Search for the cell housing the specified text and yield its [x, y] center coordinate. 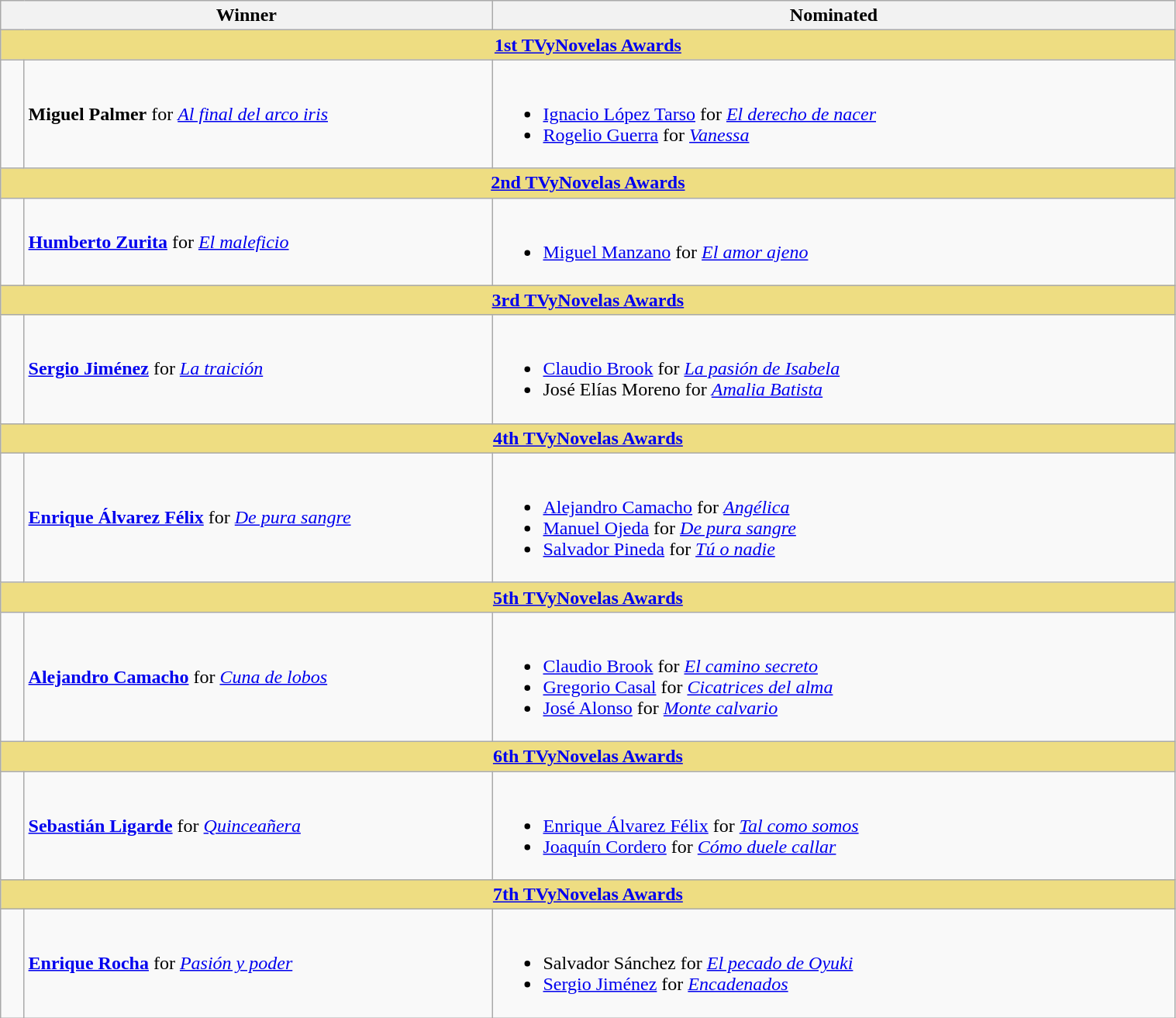
Miguel Manzano for El amor ajeno [834, 242]
6th TVyNovelas Awards [588, 756]
Winner [247, 16]
Sergio Jiménez for La traición [258, 369]
2nd TVyNovelas Awards [588, 183]
Sebastián Ligarde for Quinceañera [258, 825]
Alejandro Camacho for Cuna de lobos [258, 676]
7th TVyNovelas Awards [588, 895]
Miguel Palmer for Al final del arco iris [258, 114]
Humberto Zurita for El maleficio [258, 242]
Salvador Sánchez for El pecado de OyukiSergio Jiménez for Encadenados [834, 964]
4th TVyNovelas Awards [588, 438]
Claudio Brook for El camino secretoGregorio Casal for Cicatrices del almaJosé Alonso for Monte calvario [834, 676]
3rd TVyNovelas Awards [588, 300]
Claudio Brook for La pasión de IsabelaJosé Elías Moreno for Amalia Batista [834, 369]
5th TVyNovelas Awards [588, 597]
Alejandro Camacho for AngélicaManuel Ojeda for De pura sangreSalvador Pineda for Tú o nadie [834, 518]
Enrique Rocha for Pasión y poder [258, 964]
1st TVyNovelas Awards [588, 45]
Enrique Álvarez Félix for De pura sangre [258, 518]
Ignacio López Tarso for El derecho de nacerRogelio Guerra for Vanessa [834, 114]
Nominated [834, 16]
Enrique Álvarez Félix for Tal como somosJoaquín Cordero for Cómo duele callar [834, 825]
